Capture the cell that displays the provided text and extract its [X, Y] central coordinate. 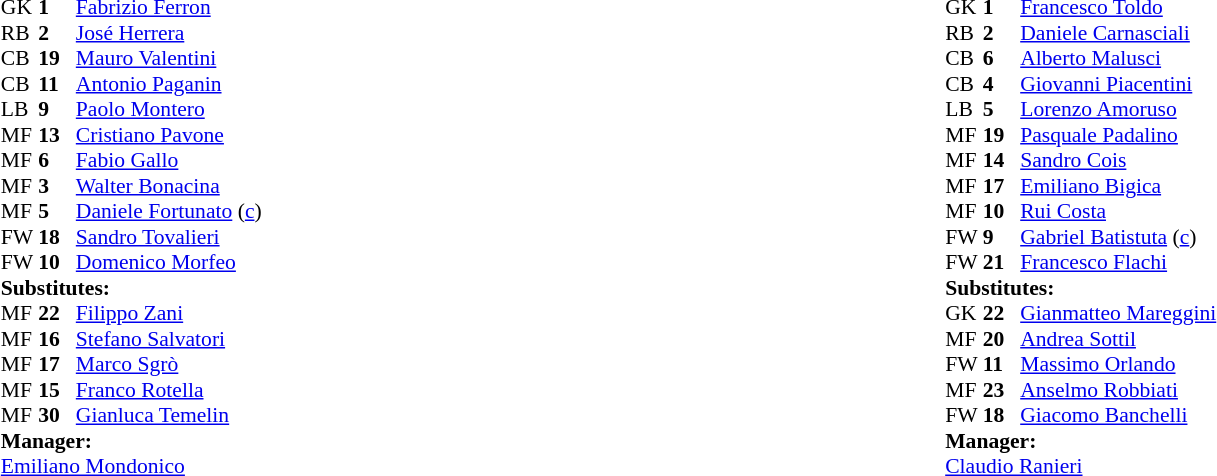
Rui Costa [1118, 211]
13 [57, 135]
Antonio Paganin [169, 84]
Lorenzo Amoruso [1118, 109]
Gianmatteo Mareggini [1118, 313]
Paolo Montero [169, 109]
21 [1002, 263]
23 [1002, 390]
Sandro Tovalieri [169, 237]
Sandro Cois [1118, 161]
30 [57, 415]
Daniele Fortunato (c) [169, 211]
3 [57, 186]
Pasquale Padalino [1118, 135]
Domenico Morfeo [169, 263]
Filippo Zani [169, 313]
GK [964, 313]
Anselmo Robbiati [1118, 390]
José Herrera [169, 33]
Fabio Gallo [169, 161]
Mauro Valentini [169, 59]
Gabriel Batistuta (c) [1118, 237]
20 [1002, 339]
Massimo Orlando [1118, 365]
Francesco Flachi [1118, 263]
Alberto Malusci [1118, 59]
15 [57, 390]
14 [1002, 161]
Franco Rotella [169, 390]
Gianluca Temelin [169, 415]
Daniele Carnasciali [1118, 33]
Giovanni Piacentini [1118, 84]
Emiliano Bigica [1118, 186]
Cristiano Pavone [169, 135]
16 [57, 339]
Walter Bonacina [169, 186]
Giacomo Banchelli [1118, 415]
4 [1002, 84]
Stefano Salvatori [169, 339]
Andrea Sottil [1118, 339]
Marco Sgrò [169, 365]
